Output the (X, Y) coordinate of the center of the cell containing the given text.  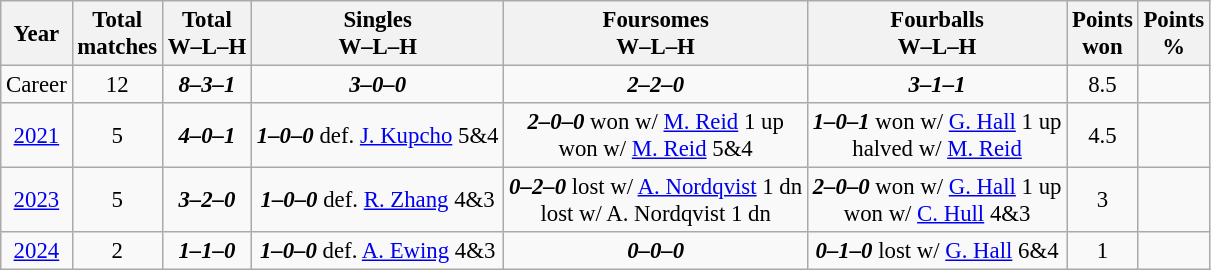
4–0–1 (206, 136)
2 (117, 251)
2024 (36, 251)
1–0–0 def. J. Kupcho 5&4 (377, 136)
4.5 (1102, 136)
12 (117, 85)
0–1–0 lost w/ G. Hall 6&4 (936, 251)
FoursomesW–L–H (656, 34)
3–1–1 (936, 85)
2–2–0 (656, 85)
1–0–0 def. A. Ewing 4&3 (377, 251)
8–3–1 (206, 85)
SinglesW–L–H (377, 34)
Pointswon (1102, 34)
2–0–0 won w/ G. Hall 1 upwon w/ C. Hull 4&3 (936, 200)
TotalW–L–H (206, 34)
1–0–1 won w/ G. Hall 1 uphalved w/ M. Reid (936, 136)
2023 (36, 200)
3 (1102, 200)
8.5 (1102, 85)
1 (1102, 251)
Points% (1174, 34)
3–0–0 (377, 85)
3–2–0 (206, 200)
2–0–0 won w/ M. Reid 1 upwon w/ M. Reid 5&4 (656, 136)
1–1–0 (206, 251)
Year (36, 34)
2021 (36, 136)
0–0–0 (656, 251)
0–2–0 lost w/ A. Nordqvist 1 dnlost w/ A. Nordqvist 1 dn (656, 200)
FourballsW–L–H (936, 34)
Career (36, 85)
Totalmatches (117, 34)
1–0–0 def. R. Zhang 4&3 (377, 200)
